Pinpoint the cell where the given text exists, returning its [x, y] midpoint coordinate. 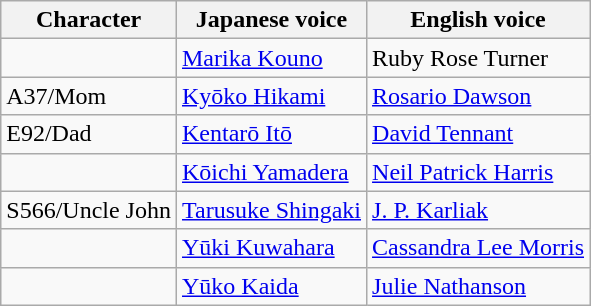
Yūko Kaida [271, 286]
Tarusuke Shingaki [271, 210]
Marika Kouno [271, 58]
A37/Mom [89, 96]
Kōichi Yamadera [271, 172]
Japanese voice [271, 20]
Ruby Rose Turner [478, 58]
Yūki Kuwahara [271, 248]
Neil Patrick Harris [478, 172]
Cassandra Lee Morris [478, 248]
S566/Uncle John [89, 210]
Rosario Dawson [478, 96]
J. P. Karliak [478, 210]
Kentarō Itō [271, 134]
E92/Dad [89, 134]
Julie Nathanson [478, 286]
Character [89, 20]
David Tennant [478, 134]
English voice [478, 20]
Kyōko Hikami [271, 96]
